Search for the cell housing the specified text and yield its (X, Y) center coordinate. 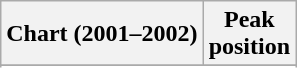
Chart (2001–2002) (102, 34)
Peakposition (249, 34)
